Detect which cell encompasses the target text, then output its (x, y) center coordinate. 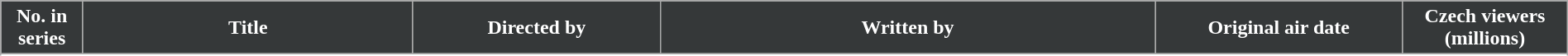
Directed by (536, 28)
Original air date (1279, 28)
Title (248, 28)
Czech viewers(millions) (1485, 28)
Written by (907, 28)
No. inseries (42, 28)
